Capture the cell that displays the provided text and extract its (x, y) central coordinate. 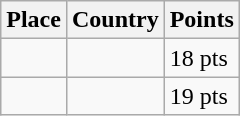
Points (202, 20)
Country (115, 20)
Place (34, 20)
18 pts (202, 58)
19 pts (202, 96)
